Extract the [x, y] coordinate from the center of the cell holding the provided text.  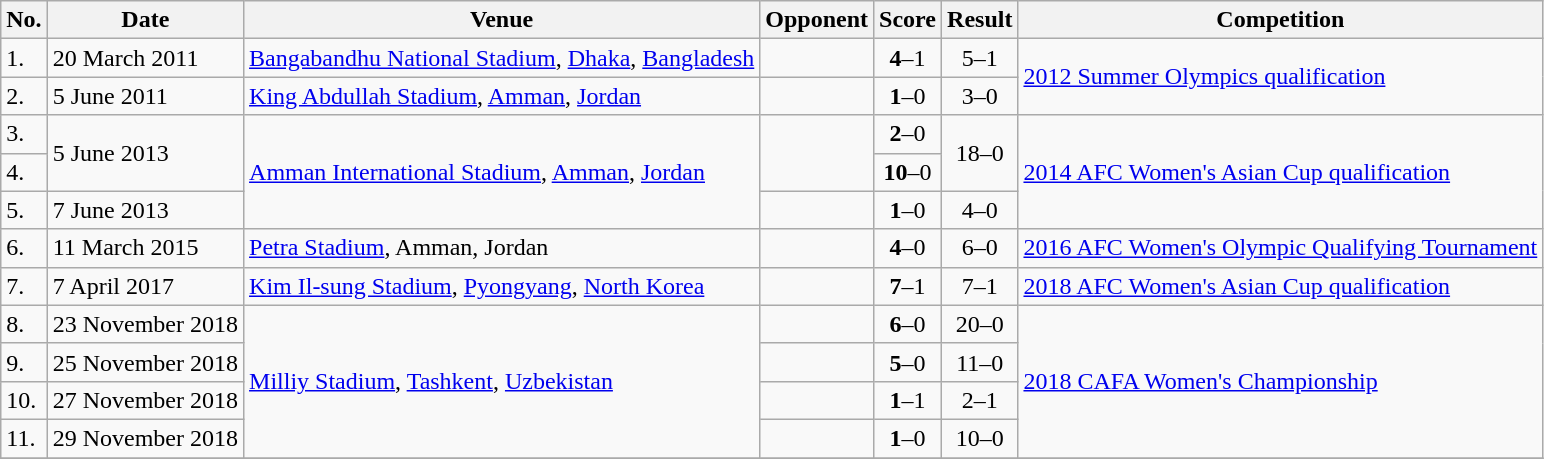
23 November 2018 [145, 324]
Milliy Stadium, Tashkent, Uzbekistan [502, 381]
10. [24, 400]
8. [24, 324]
3. [24, 134]
29 November 2018 [145, 438]
11 March 2015 [145, 248]
2–0 [908, 134]
Amman International Stadium, Amman, Jordan [502, 172]
5–1 [980, 58]
5. [24, 210]
Date [145, 20]
7 April 2017 [145, 286]
1. [24, 58]
2012 Summer Olympics qualification [1280, 77]
Result [980, 20]
7 June 2013 [145, 210]
2016 AFC Women's Olympic Qualifying Tournament [1280, 248]
5 June 2013 [145, 153]
1–1 [908, 400]
2. [24, 96]
5 June 2011 [145, 96]
Bangabandhu National Stadium, Dhaka, Bangladesh [502, 58]
King Abdullah Stadium, Amman, Jordan [502, 96]
Score [908, 20]
9. [24, 362]
2014 AFC Women's Asian Cup qualification [1280, 172]
4. [24, 172]
Kim Il-sung Stadium, Pyongyang, North Korea [502, 286]
2018 AFC Women's Asian Cup qualification [1280, 286]
18–0 [980, 153]
20 March 2011 [145, 58]
Venue [502, 20]
4–1 [908, 58]
2–1 [980, 400]
7. [24, 286]
Opponent [817, 20]
No. [24, 20]
2018 CAFA Women's Championship [1280, 381]
Petra Stadium, Amman, Jordan [502, 248]
Competition [1280, 20]
5–0 [908, 362]
20–0 [980, 324]
25 November 2018 [145, 362]
3–0 [980, 96]
27 November 2018 [145, 400]
6. [24, 248]
11–0 [980, 362]
11. [24, 438]
